From the cell containing the given text, extract its center point as (x, y) coordinate. 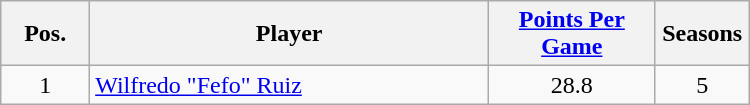
Player (290, 34)
Pos. (46, 34)
Seasons (702, 34)
5 (702, 85)
Points Per Game (572, 34)
1 (46, 85)
Wilfredo "Fefo" Ruiz (290, 85)
28.8 (572, 85)
